Search for the cell housing the specified text and yield its [x, y] center coordinate. 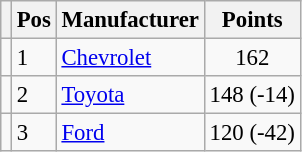
Pos [34, 20]
3 [34, 133]
148 (-14) [252, 95]
Ford [130, 133]
Chevrolet [130, 58]
2 [34, 95]
120 (-42) [252, 133]
162 [252, 58]
Toyota [130, 95]
1 [34, 58]
Manufacturer [130, 20]
Points [252, 20]
